Return [x, y] of the center of cell containing provided text 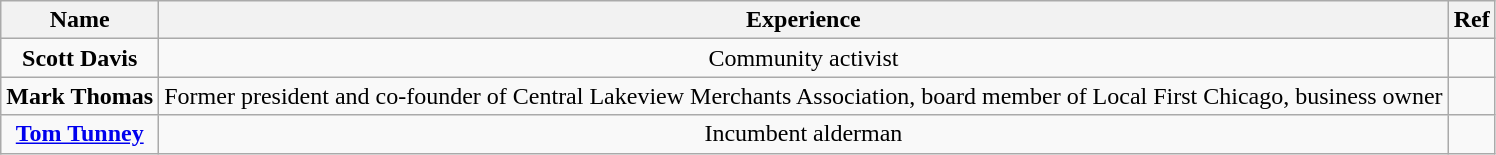
Tom Tunney [80, 134]
Ref [1472, 20]
Community activist [804, 58]
Former president and co-founder of Central Lakeview Merchants Association, board member of Local First Chicago, business owner [804, 96]
Incumbent alderman [804, 134]
Scott Davis [80, 58]
Name [80, 20]
Experience [804, 20]
Mark Thomas [80, 96]
